Scan for the cell matching the given text and deliver its (X, Y) coordinate at center. 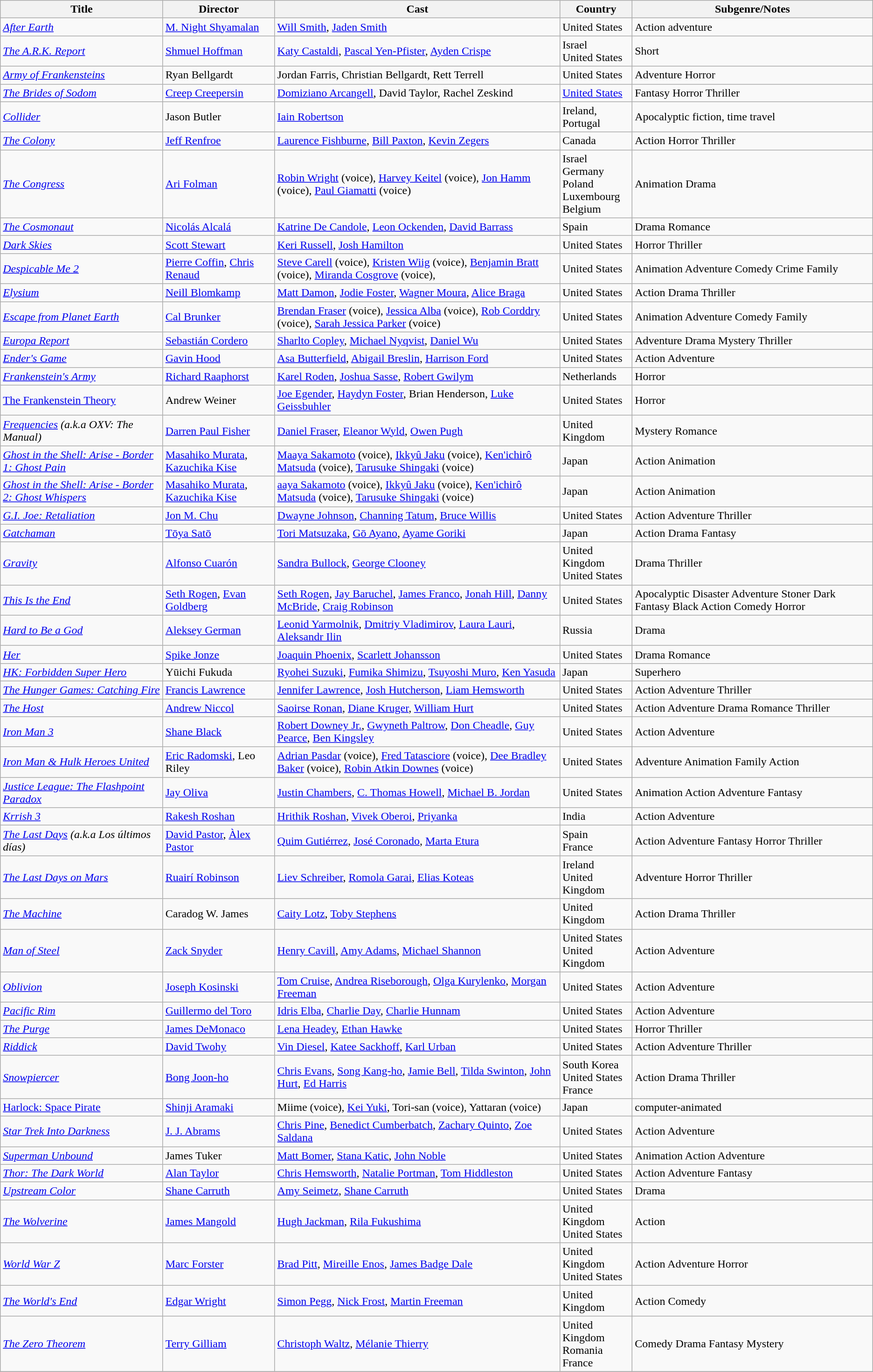
Adventure Animation Family Action (753, 762)
Alfonso Cuarón (219, 563)
Ryohei Suzuki, Fumika Shimizu, Tsuyoshi Muro, Ken Yasuda (417, 672)
Henry Cavill, Amy Adams, Michael Shannon (417, 950)
Action Adventure Fantasy Horror Thriller (753, 840)
aaya Sakamoto (voice), Ikkyû Jaku (voice), Ken'ichirô Matsuda (voice), Tarusuke Shingaki (voice) (417, 492)
United KingdomRomaniaFrance (596, 1344)
Shinji Aramaki (219, 1107)
Jeff Renfroe (219, 141)
Gavin Hood (219, 359)
Guillermo del Toro (219, 1011)
Star Trek Into Darkness (82, 1131)
Apocalyptic fiction, time travel (753, 117)
Dark Skies (82, 244)
Ari Folman (219, 184)
G.I. Joe: Retaliation (82, 515)
The Congress (82, 184)
Escape from Planet Earth (82, 316)
Laurence Fishburne, Bill Paxton, Kevin Zegers (417, 141)
IrelandUnited Kingdom (596, 877)
Superhero (753, 672)
Terry Gilliam (219, 1344)
Vin Diesel, Katee Sackhoff, Karl Urban (417, 1046)
Title (82, 9)
James Tuker (219, 1155)
Joseph Kosinski (219, 987)
Drama Thriller (753, 563)
Caradog W. James (219, 914)
Ghost in the Shell: Arise - Border 2: Ghost Whispers (82, 492)
Iron Man & Hulk Heroes United (82, 762)
Matt Bomer, Stana Katic, John Noble (417, 1155)
Spike Jonze (219, 654)
Cast (417, 9)
Ireland, Portugal (596, 117)
David Twohy (219, 1046)
Jon M. Chu (219, 515)
Apocalyptic Disaster Adventure Stoner Dark Fantasy Black Action Comedy Horror (753, 600)
SpainFrance (596, 840)
Seth Rogen, Jay Baruchel, James Franco, Jonah Hill, Danny McBride, Craig Robinson (417, 600)
Comedy Drama Fantasy Mystery (753, 1344)
James DeMonaco (219, 1029)
Tōya Satō (219, 533)
Riddick (82, 1046)
Upstream Color (82, 1191)
David Pastor, Àlex Pastor (219, 840)
Katrine De Candole, Leon Ockenden, David Barrass (417, 227)
Army of Frankensteins (82, 75)
Tori Matsuzaka, Gō Ayano, Ayame Goriki (417, 533)
Ryan Bellgardt (219, 75)
Iain Robertson (417, 117)
IsraelGermanyPolandLuxembourgBelgium (596, 184)
Despicable Me 2 (82, 269)
Action adventure (753, 27)
The Wolverine (82, 1221)
Chris Evans, Song Kang-ho, Jamie Bell, Tilda Swinton, John Hurt, Ed Harris (417, 1077)
J. J. Abrams (219, 1131)
Action Adventure Fantasy (753, 1173)
Animation Action Adventure Fantasy (753, 793)
Edgar Wright (219, 1301)
IsraelUnited States (596, 51)
This Is the End (82, 600)
Frankenstein's Army (82, 376)
Harlock: Space Pirate (82, 1107)
Liev Schreiber, Romola Garai, Elias Koteas (417, 877)
Daniel Fraser, Eleanor Wyld, Owen Pugh (417, 431)
Christoph Waltz, Mélanie Thierry (417, 1344)
HK: Forbidden Super Hero (82, 672)
Karel Roden, Joshua Sasse, Robert Gwilym (417, 376)
Pierre Coffin, Chris Renaud (219, 269)
Domiziano Arcangell, David Taylor, Rachel Zeskind (417, 93)
Leonid Yarmolnik, Dmitriy Vladimirov, Laura Lauri, Aleksandr Ilin (417, 631)
Iron Man 3 (82, 732)
computer-animated (753, 1107)
Justice League: The Flashpoint Paradox (82, 793)
United StatesUnited Kingdom (596, 950)
Rakesh Roshan (219, 817)
Action Horror Thriller (753, 141)
Europa Report (82, 341)
Shane Black (219, 732)
Spain (596, 227)
Adrian Pasdar (voice), Fred Tatasciore (voice), Dee Bradley Baker (voice), Robin Atkin Downes (voice) (417, 762)
Miime (voice), Kei Yuki, Tori-san (voice), Yattaran (voice) (417, 1107)
Frequencies (a.k.a OXV: The Manual) (82, 431)
Canada (596, 141)
South KoreaUnited StatesFrance (596, 1077)
Quim Gutiérrez, José Coronado, Marta Etura (417, 840)
Shmuel Hoffman (219, 51)
Sebastián Cordero (219, 341)
Robin Wright (voice), Harvey Keitel (voice), Jon Hamm (voice), Paul Giamatti (voice) (417, 184)
Andrew Niccol (219, 707)
Idris Elba, Charlie Day, Charlie Hunnam (417, 1011)
Superman Unbound (82, 1155)
Aleksey German (219, 631)
Animation Adventure Comedy Family (753, 316)
Simon Pegg, Nick Frost, Martin Freeman (417, 1301)
The A.R.K. Report (82, 51)
Ruairí Robinson (219, 877)
Creep Creepersin (219, 93)
Netherlands (596, 376)
Adventure Drama Mystery Thriller (753, 341)
Country (596, 9)
The Zero Theorem (82, 1344)
Pacific Rim (82, 1011)
Brad Pitt, Mireille Enos, James Badge Dale (417, 1264)
Subgenre/Notes (753, 9)
The Colony (82, 141)
Thor: The Dark World (82, 1173)
Bong Joon-ho (219, 1077)
Asa Butterfield, Abigail Breslin, Harrison Ford (417, 359)
The World's End (82, 1301)
Matt Damon, Jodie Foster, Wagner Moura, Alice Braga (417, 292)
Katy Castaldi, Pascal Yen-Pfister, Ayden Crispe (417, 51)
Justin Chambers, C. Thomas Howell, Michael B. Jordan (417, 793)
Eric Radomski, Leo Riley (219, 762)
Zack Snyder (219, 950)
Keri Russell, Josh Hamilton (417, 244)
Director (219, 9)
Short (753, 51)
The Brides of Sodom (82, 93)
The Frankenstein Theory (82, 400)
M. Night Shyamalan (219, 27)
James Mangold (219, 1221)
Alan Taylor (219, 1173)
Elysium (82, 292)
Jordan Farris, Christian Bellgardt, Rett Terrell (417, 75)
Mystery Romance (753, 431)
Sandra Bullock, George Clooney (417, 563)
Animation Drama (753, 184)
Francis Lawrence (219, 690)
Richard Raaphorst (219, 376)
Russia (596, 631)
The Hunger Games: Catching Fire (82, 690)
Yūichi Fukuda (219, 672)
Action (753, 1221)
Will Smith, Jaden Smith (417, 27)
Action Adventure Drama Romance Thriller (753, 707)
Dwayne Johnson, Channing Tatum, Bruce Willis (417, 515)
Ender's Game (82, 359)
Nicolás Alcalá (219, 227)
Robert Downey Jr., Gwyneth Paltrow, Don Cheadle, Guy Pearce, Ben Kingsley (417, 732)
Darren Paul Fisher (219, 431)
Hrithik Roshan, Vivek Oberoi, Priyanka (417, 817)
Action Comedy (753, 1301)
Jay Oliva (219, 793)
Animation Adventure Comedy Crime Family (753, 269)
Adventure Horror (753, 75)
Oblivion (82, 987)
The Machine (82, 914)
Maaya Sakamoto (voice), Ikkyû Jaku (voice), Ken'ichirô Matsuda (voice), Tarusuke Shingaki (voice) (417, 461)
Chris Pine, Benedict Cumberbatch, Zachary Quinto, Zoe Saldana (417, 1131)
Saoirse Ronan, Diane Kruger, William Hurt (417, 707)
Scott Stewart (219, 244)
Ghost in the Shell: Arise - Border 1: Ghost Pain (82, 461)
Fantasy Horror Thriller (753, 93)
Action Drama Fantasy (753, 533)
Caity Lotz, Toby Stephens (417, 914)
Cal Brunker (219, 316)
Amy Seimetz, Shane Carruth (417, 1191)
Jason Butler (219, 117)
Animation Action Adventure (753, 1155)
India (596, 817)
Man of Steel (82, 950)
The Purge (82, 1029)
Her (82, 654)
Jennifer Lawrence, Josh Hutcherson, Liam Hemsworth (417, 690)
Shane Carruth (219, 1191)
The Last Days on Mars (82, 877)
World War Z (82, 1264)
Gatchaman (82, 533)
Lena Headey, Ethan Hawke (417, 1029)
After Earth (82, 27)
Brendan Fraser (voice), Jessica Alba (voice), Rob Corddry (voice), Sarah Jessica Parker (voice) (417, 316)
Tom Cruise, Andrea Riseborough, Olga Kurylenko, Morgan Freeman (417, 987)
Andrew Weiner (219, 400)
Sharlto Copley, Michael Nyqvist, Daniel Wu (417, 341)
The Host (82, 707)
Hugh Jackman, Rila Fukushima (417, 1221)
Marc Forster (219, 1264)
Seth Rogen, Evan Goldberg (219, 600)
Krrish 3 (82, 817)
Joe Egender, Haydyn Foster, Brian Henderson, Luke Geissbuhler (417, 400)
Chris Hemsworth, Natalie Portman, Tom Hiddleston (417, 1173)
Action Adventure Horror (753, 1264)
Joaquin Phoenix, Scarlett Johansson (417, 654)
Collider (82, 117)
Hard to Be a God (82, 631)
Neill Blomkamp (219, 292)
Snowpiercer (82, 1077)
The Cosmonaut (82, 227)
Adventure Horror Thriller (753, 877)
Gravity (82, 563)
Steve Carell (voice), Kristen Wiig (voice), Benjamin Bratt (voice), Miranda Cosgrove (voice), (417, 269)
The Last Days (a.k.a Los últimos días) (82, 840)
